Return [X, Y] of the center of cell containing provided text 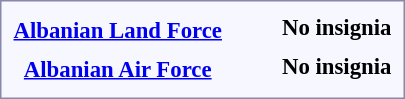
Albanian Land Force [118, 30]
Albanian Air Force [118, 69]
